For the text-containing cell, return its midpoint in [x, y] coordinate format. 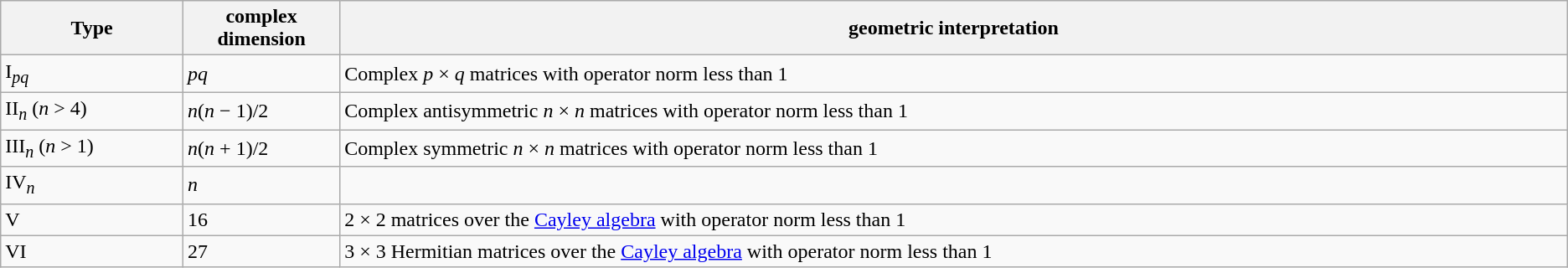
IVn [92, 185]
n(n − 1)/2 [261, 111]
Complex antisymmetric n × n matrices with operator norm less than 1 [954, 111]
complex dimension [261, 28]
Complex symmetric n × n matrices with operator norm less than 1 [954, 147]
16 [261, 219]
VI [92, 251]
3 × 3 Hermitian matrices over the Cayley algebra with operator norm less than 1 [954, 251]
geometric interpretation [954, 28]
Complex p × q matrices with operator norm less than 1 [954, 74]
IIIn (n > 1) [92, 147]
27 [261, 251]
V [92, 219]
IIn (n > 4) [92, 111]
pq [261, 74]
n [261, 185]
2 × 2 matrices over the Cayley algebra with operator norm less than 1 [954, 219]
Ipq [92, 74]
n(n + 1)/2 [261, 147]
Type [92, 28]
